Identify which cell holds the provided text, then report its (X, Y) central coordinate. 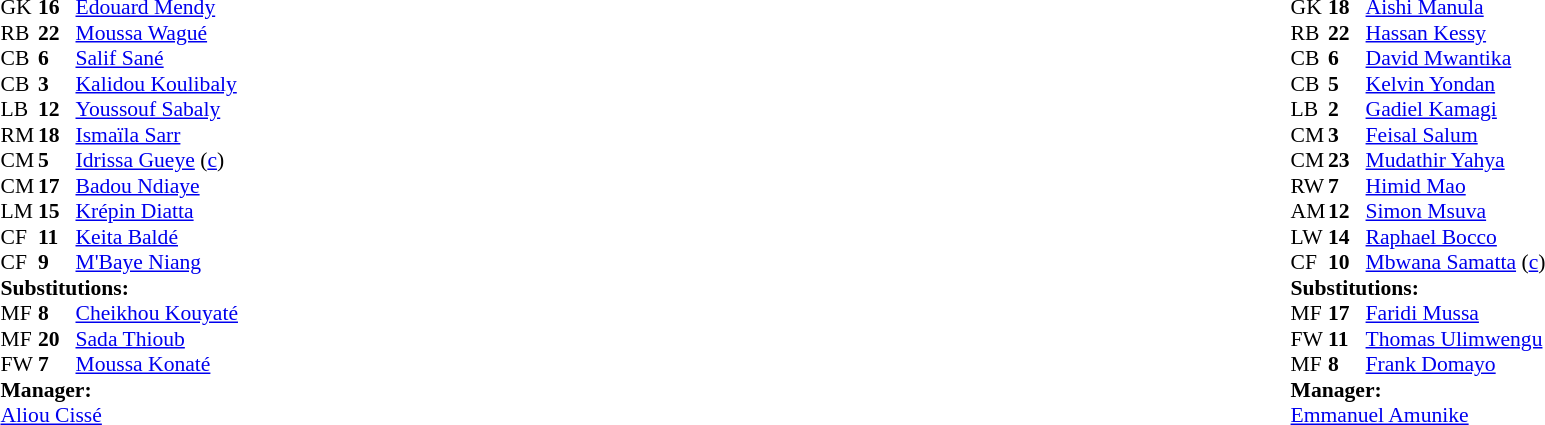
RW (1310, 186)
Sada Thioub (157, 339)
RM (19, 135)
Kalidou Koulibaly (157, 84)
LM (19, 211)
Idrissa Gueye (c) (157, 161)
M'Baye Niang (157, 263)
Moussa Konaté (157, 365)
Ismaïla Sarr (157, 135)
9 (57, 263)
15 (57, 211)
Badou Ndiaye (157, 186)
Keita Baldé (157, 237)
Moussa Wagué (157, 33)
Substitutions: (118, 288)
10 (1347, 263)
LW (1310, 237)
14 (1347, 237)
Manager: (118, 390)
Salif Sané (157, 59)
18 (57, 135)
Krépin Diatta (157, 211)
2 (1347, 109)
20 (57, 339)
Cheikhou Kouyaté (157, 313)
23 (1347, 161)
AM (1310, 211)
Youssouf Sabaly (157, 109)
